Identify which cell holds the provided text, then report its [x, y] central coordinate. 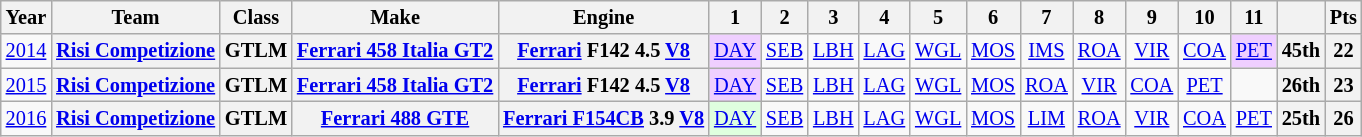
1 [735, 17]
5 [938, 17]
Engine [604, 17]
3 [833, 17]
25th [1301, 118]
Year [26, 17]
2015 [26, 85]
10 [1204, 17]
2014 [26, 51]
IMS [1046, 51]
Class [256, 17]
2016 [26, 118]
Ferrari F154CB 3.9 V8 [604, 118]
11 [1254, 17]
45th [1301, 51]
LIM [1046, 118]
26th [1301, 85]
2 [784, 17]
4 [885, 17]
22 [1344, 51]
9 [1152, 17]
6 [993, 17]
23 [1344, 85]
Ferrari 488 GTE [395, 118]
Make [395, 17]
8 [1100, 17]
Team [136, 17]
7 [1046, 17]
Pts [1344, 17]
26 [1344, 118]
